Provide the [X, Y] coordinate of the cell's center where the given text is located.  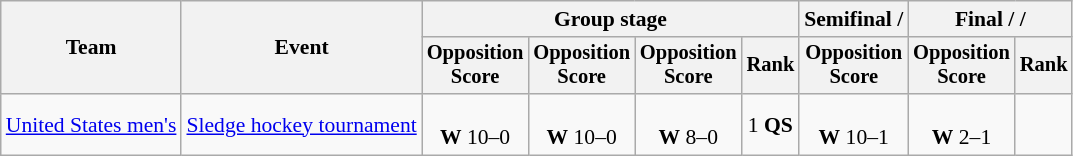
1 QS [771, 124]
Final / / [990, 19]
W 2–1 [962, 124]
Sledge hockey tournament [301, 124]
W 8–0 [688, 124]
Team [92, 48]
W 10–1 [854, 124]
Semifinal / [854, 19]
Event [301, 48]
Group stage [610, 19]
United States men's [92, 124]
